Return [X, Y] of the center of cell containing provided text 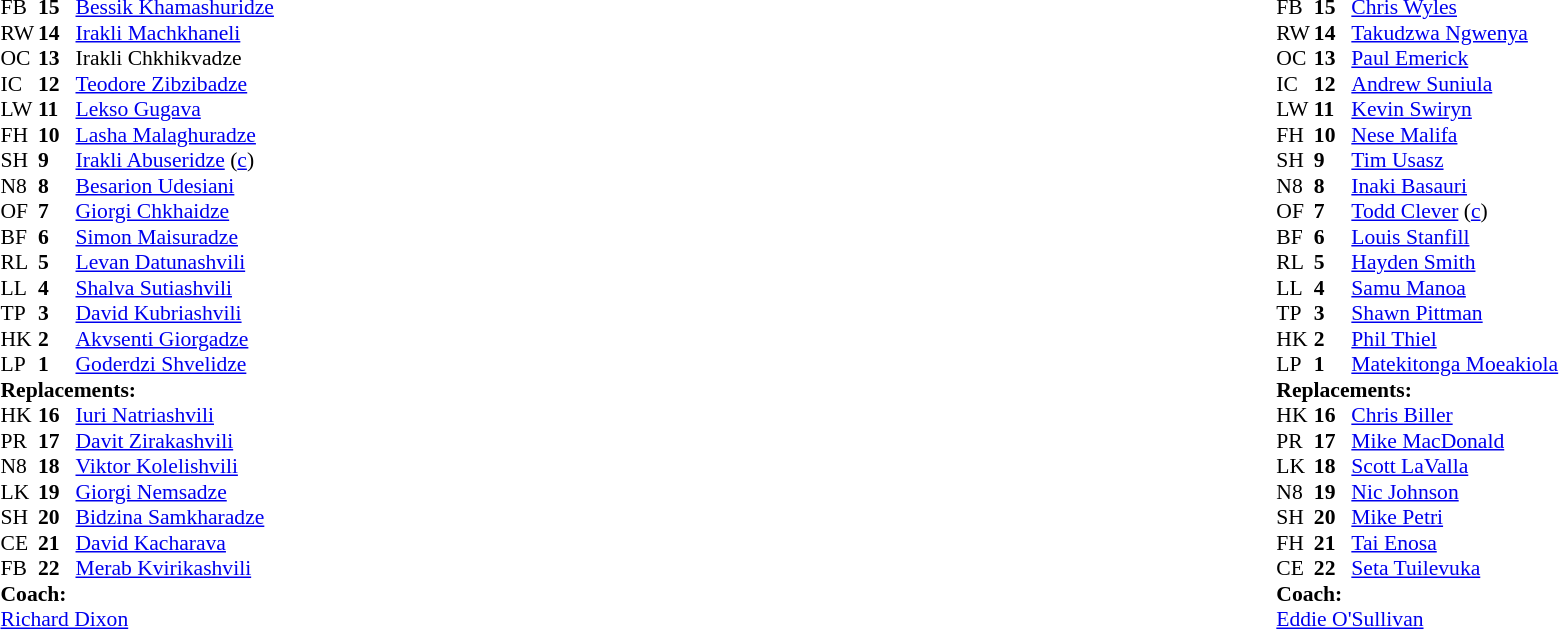
Matekitonga Moeakiola [1454, 365]
Teodore Zibzibadze [175, 84]
Irakli Chkhikvadze [175, 59]
Todd Clever (c) [1454, 211]
Lasha Malaghuradze [175, 135]
FB [19, 569]
Phil Thiel [1454, 339]
Samu Manoa [1454, 288]
Inaki Basauri [1454, 186]
Bidzina Samkharadze [175, 517]
Irakli Abuseridze (c) [175, 161]
David Kacharava [175, 543]
Shawn Pittman [1454, 313]
Paul Emerick [1454, 59]
Hayden Smith [1454, 263]
Giorgi Chkhaidze [175, 211]
Irakli Machkhaneli [175, 33]
David Kubriashvili [175, 313]
Merab Kvirikashvili [175, 569]
Viktor Kolelishvili [175, 467]
Nic Johnson [1454, 492]
Andrew Suniula [1454, 84]
Besarion Udesiani [175, 186]
Kevin Swiryn [1454, 109]
Lekso Gugava [175, 109]
Giorgi Nemsadze [175, 492]
Mike Petri [1454, 517]
Tai Enosa [1454, 543]
Tim Usasz [1454, 161]
Levan Datunashvili [175, 263]
Takudzwa Ngwenya [1454, 33]
Seta Tuilevuka [1454, 569]
Chris Biller [1454, 415]
Shalva Sutiashvili [175, 288]
Nese Malifa [1454, 135]
Akvsenti Giorgadze [175, 339]
Simon Maisuradze [175, 237]
Goderdzi Shvelidze [175, 365]
Davit Zirakashvili [175, 441]
Scott LaValla [1454, 467]
Mike MacDonald [1454, 441]
Louis Stanfill [1454, 237]
Iuri Natriashvili [175, 415]
